Extract the (X, Y) coordinate from the center of the cell holding the provided text.  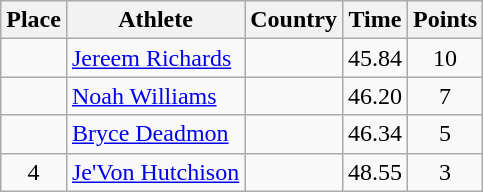
Bryce Deadmon (155, 134)
Time (374, 20)
46.34 (374, 134)
7 (446, 96)
48.55 (374, 172)
Country (294, 20)
46.20 (374, 96)
Athlete (155, 20)
Je'Von Hutchison (155, 172)
Points (446, 20)
3 (446, 172)
45.84 (374, 58)
Jereem Richards (155, 58)
10 (446, 58)
Place (34, 20)
Noah Williams (155, 96)
5 (446, 134)
4 (34, 172)
